Capture the cell that displays the provided text and extract its [X, Y] central coordinate. 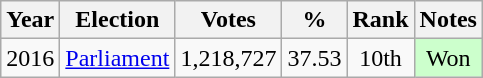
1,218,727 [228, 58]
Votes [228, 20]
Won [448, 58]
Election [118, 20]
Parliament [118, 58]
Notes [448, 20]
Rank [380, 20]
2016 [30, 58]
10th [380, 58]
Year [30, 20]
% [314, 20]
37.53 [314, 58]
